Locate the cell with the specified text and output its (x, y) center coordinate. 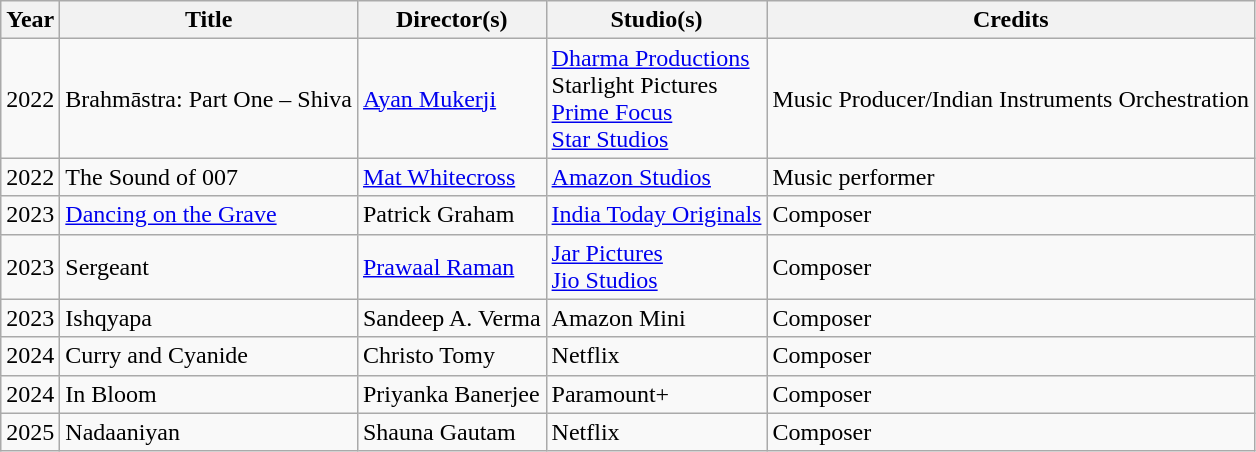
Amazon Studios (656, 177)
Credits (1011, 20)
Prawaal Raman (452, 266)
In Bloom (209, 394)
Brahmāstra: Part One – Shiva (209, 98)
Mat Whitecross (452, 177)
Studio(s) (656, 20)
Ishqyapa (209, 318)
Sandeep A. Verma (452, 318)
2025 (30, 432)
Title (209, 20)
The Sound of 007 (209, 177)
Music Producer/Indian Instruments Orchestration (1011, 98)
Priyanka Banerjee (452, 394)
Ayan Mukerji (452, 98)
Jar PicturesJio Studios (656, 266)
Year (30, 20)
Amazon Mini (656, 318)
Dharma ProductionsStarlight PicturesPrime FocusStar Studios (656, 98)
Shauna Gautam (452, 432)
Patrick Graham (452, 215)
India Today Originals (656, 215)
Nadaaniyan (209, 432)
Music performer (1011, 177)
Paramount+ (656, 394)
Curry and Cyanide (209, 356)
Sergeant (209, 266)
Christo Tomy (452, 356)
Dancing on the Grave (209, 215)
Director(s) (452, 20)
